Pinpoint the cell where the given text exists, returning its [X, Y] midpoint coordinate. 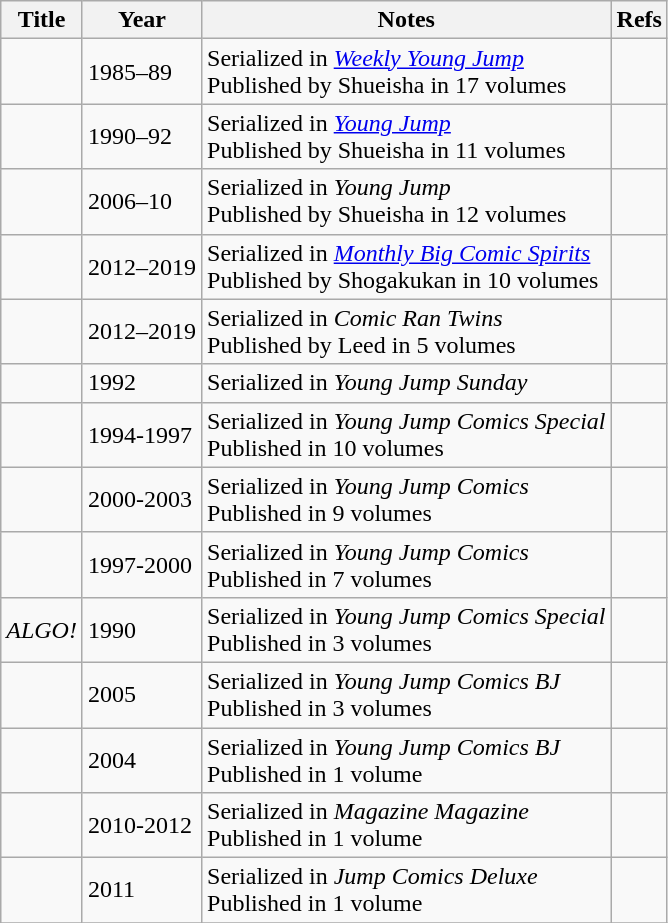
2000-2003 [142, 500]
Serialized in Young Jump Comics SpecialPublished in 3 volumes [406, 630]
1985–89 [142, 72]
Serialized in Young Jump Comics SpecialPublished in 10 volumes [406, 434]
1997-2000 [142, 564]
Serialized in Young JumpPublished by Shueisha in 11 volumes [406, 136]
1990 [142, 630]
Refs [639, 20]
Serialized in Magazine MagazinePublished in 1 volume [406, 826]
2006–10 [142, 202]
Serialized in Young JumpPublished by Shueisha in 12 volumes [406, 202]
2004 [142, 760]
Serialized in Young Jump ComicsPublished in 9 volumes [406, 500]
2005 [142, 694]
Serialized in Young Jump ComicsPublished in 7 volumes [406, 564]
Serialized in Young Jump Comics BJPublished in 1 volume [406, 760]
2011 [142, 890]
Serialized in Young Jump Comics BJPublished in 3 volumes [406, 694]
Year [142, 20]
Serialized in Jump Comics DeluxePublished in 1 volume [406, 890]
1990–92 [142, 136]
1994-1997 [142, 434]
ALGO! [42, 630]
Serialized in Young Jump Sunday [406, 383]
Serialized in Monthly Big Comic SpiritsPublished by Shogakukan in 10 volumes [406, 266]
Serialized in Comic Ran TwinsPublished by Leed in 5 volumes [406, 332]
Title [42, 20]
Serialized in Weekly Young Jump Published by Shueisha in 17 volumes [406, 72]
1992 [142, 383]
2010-2012 [142, 826]
Notes [406, 20]
